Detect which cell encompasses the target text, then output its [x, y] center coordinate. 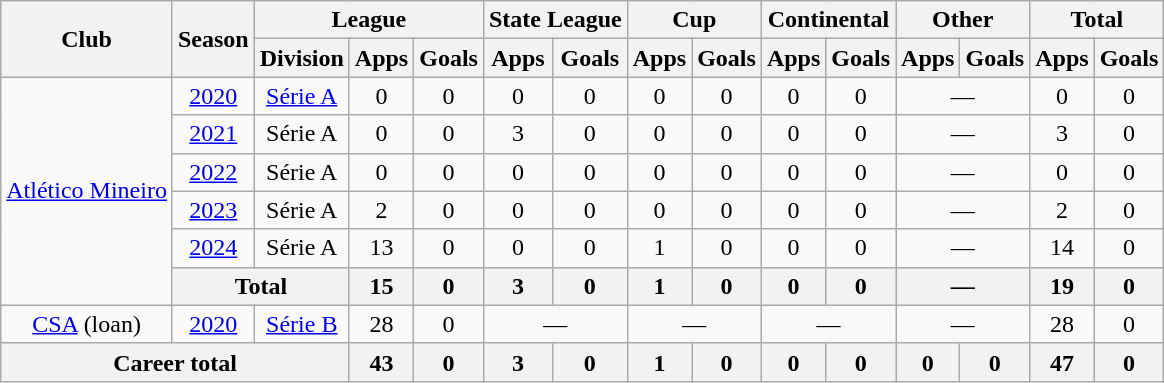
47 [1062, 362]
State League [555, 20]
Division [302, 58]
Other [963, 20]
13 [381, 248]
Continental [828, 20]
Career total [176, 362]
Atlético Mineiro [87, 191]
15 [381, 286]
Série B [302, 324]
14 [1062, 248]
43 [381, 362]
League [368, 20]
Season [213, 39]
CSA (loan) [87, 324]
19 [1062, 286]
2022 [213, 172]
2023 [213, 210]
Cup [694, 20]
Club [87, 39]
2024 [213, 248]
2021 [213, 134]
